Return [x, y] of the center of cell containing provided text 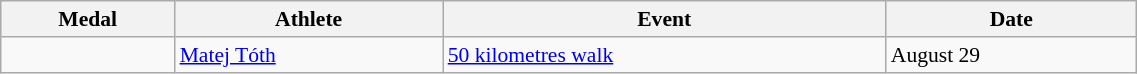
Matej Tóth [309, 55]
Athlete [309, 19]
Date [1012, 19]
Medal [88, 19]
50 kilometres walk [664, 55]
August 29 [1012, 55]
Event [664, 19]
